Capture the cell that displays the provided text and extract its (X, Y) central coordinate. 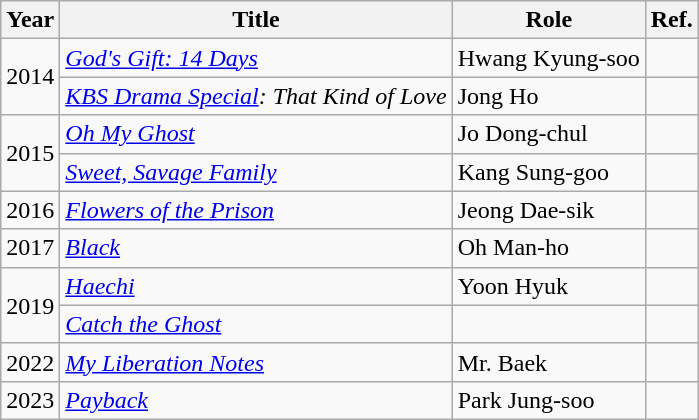
Mr. Baek (548, 362)
My Liberation Notes (256, 362)
Flowers of the Prison (256, 210)
Jong Ho (548, 96)
Catch the Ghost (256, 324)
Role (548, 20)
Payback (256, 400)
2014 (30, 77)
2022 (30, 362)
Black (256, 248)
KBS Drama Special: That Kind of Love (256, 96)
Kang Sung-goo (548, 172)
2017 (30, 248)
Park Jung-soo (548, 400)
Yoon Hyuk (548, 286)
Oh Man-ho (548, 248)
Ref. (672, 20)
Title (256, 20)
God's Gift: 14 Days (256, 58)
2019 (30, 305)
Haechi (256, 286)
Jeong Dae-sik (548, 210)
Hwang Kyung-soo (548, 58)
2015 (30, 153)
Jo Dong-chul (548, 134)
2016 (30, 210)
Year (30, 20)
2023 (30, 400)
Sweet, Savage Family (256, 172)
Oh My Ghost (256, 134)
